Extract the [X, Y] coordinate from the center of the cell holding the provided text.  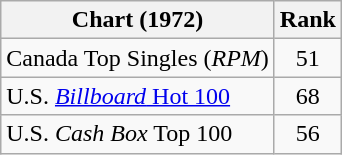
U.S. Cash Box Top 100 [138, 134]
Canada Top Singles (RPM) [138, 58]
Rank [308, 20]
68 [308, 96]
51 [308, 58]
Chart (1972) [138, 20]
56 [308, 134]
U.S. Billboard Hot 100 [138, 96]
